Find where the given text appears and provide that cell's center as (x, y) coordinate. 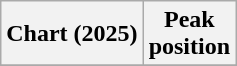
Peakposition (189, 34)
Chart (2025) (72, 34)
